Extract the [X, Y] coordinate from the center of the cell holding the provided text.  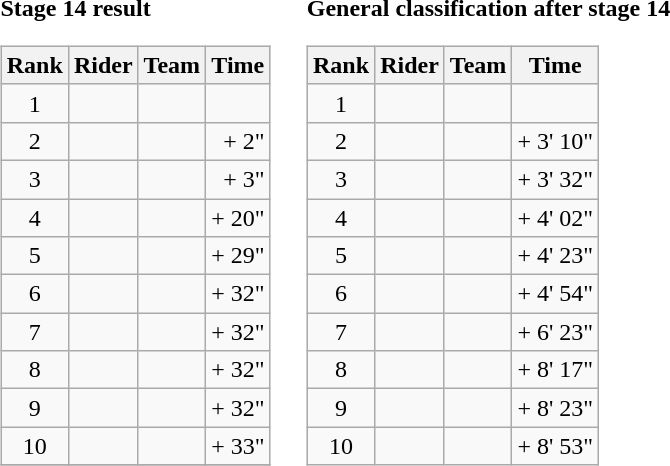
+ 33" [238, 446]
+ 4' 54" [556, 294]
+ 8' 17" [556, 370]
+ 2" [238, 141]
+ 3' 32" [556, 179]
+ 6' 23" [556, 332]
+ 3' 10" [556, 141]
+ 29" [238, 256]
+ 20" [238, 217]
+ 3" [238, 179]
+ 8' 53" [556, 446]
+ 4' 02" [556, 217]
+ 4' 23" [556, 256]
+ 8' 23" [556, 408]
